Detect which cell encompasses the target text, then output its (x, y) center coordinate. 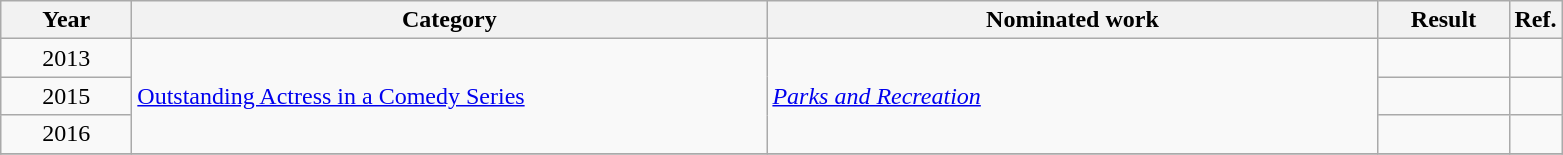
Ref. (1536, 20)
Result (1444, 20)
Outstanding Actress in a Comedy Series (450, 96)
2015 (66, 96)
Year (66, 20)
2016 (66, 134)
Category (450, 20)
Nominated work (1072, 20)
2013 (66, 58)
Parks and Recreation (1072, 96)
